Detect which cell encompasses the target text, then output its (x, y) center coordinate. 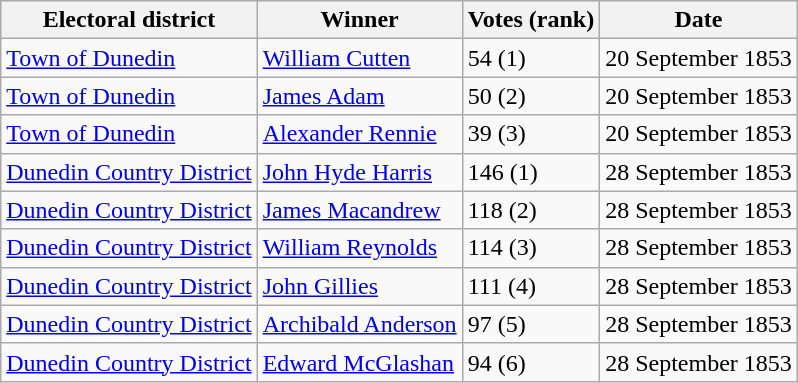
50 (2) (531, 96)
54 (1) (531, 58)
John Hyde Harris (360, 172)
Edward McGlashan (360, 362)
James Adam (360, 96)
Archibald Anderson (360, 324)
118 (2) (531, 210)
114 (3) (531, 248)
Winner (360, 20)
John Gillies (360, 286)
39 (3) (531, 134)
William Reynolds (360, 248)
William Cutten (360, 58)
Electoral district (129, 20)
James Macandrew (360, 210)
Alexander Rennie (360, 134)
146 (1) (531, 172)
Date (699, 20)
111 (4) (531, 286)
94 (6) (531, 362)
Votes (rank) (531, 20)
97 (5) (531, 324)
